Detect which cell encompasses the target text, then output its [x, y] center coordinate. 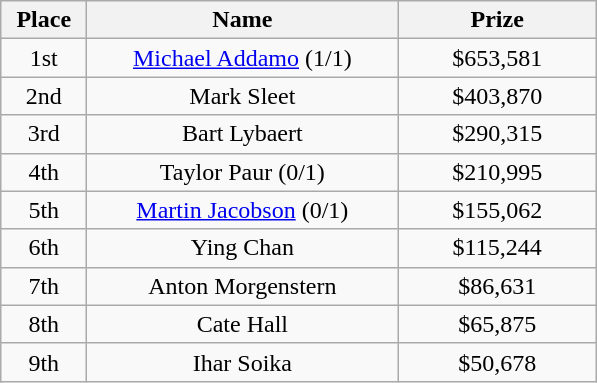
$86,631 [498, 286]
Ihar Soika [242, 362]
$653,581 [498, 58]
Taylor Paur (0/1) [242, 172]
3rd [44, 134]
9th [44, 362]
Place [44, 20]
Prize [498, 20]
$210,995 [498, 172]
$115,244 [498, 248]
Anton Morgenstern [242, 286]
Mark Sleet [242, 96]
Bart Lybaert [242, 134]
1st [44, 58]
$155,062 [498, 210]
Cate Hall [242, 324]
2nd [44, 96]
$50,678 [498, 362]
$403,870 [498, 96]
7th [44, 286]
$65,875 [498, 324]
Martin Jacobson (0/1) [242, 210]
4th [44, 172]
5th [44, 210]
Michael Addamo (1/1) [242, 58]
Ying Chan [242, 248]
$290,315 [498, 134]
6th [44, 248]
Name [242, 20]
8th [44, 324]
